Return the [X, Y] coordinate for the center point of the cell that contains the specified text.  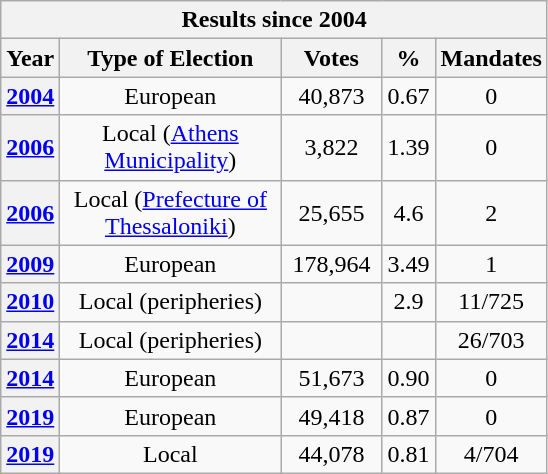
3.49 [408, 264]
0.67 [408, 96]
2 [491, 212]
178,964 [332, 264]
4.6 [408, 212]
3,822 [332, 148]
Local (Athens Municipality) [170, 148]
2004 [30, 96]
Results since 2004 [274, 20]
1 [491, 264]
4/704 [491, 454]
% [408, 58]
Mandates [491, 58]
Local (Prefecture of Thessaloniki) [170, 212]
44,078 [332, 454]
51,673 [332, 378]
Year [30, 58]
25,655 [332, 212]
11/725 [491, 302]
Local [170, 454]
Votes [332, 58]
0.90 [408, 378]
40,873 [332, 96]
49,418 [332, 416]
2.9 [408, 302]
2010 [30, 302]
26/703 [491, 340]
0.81 [408, 454]
0.87 [408, 416]
2009 [30, 264]
Type of Election [170, 58]
1.39 [408, 148]
